Return the [X, Y] coordinate for the center point of the cell that contains the specified text.  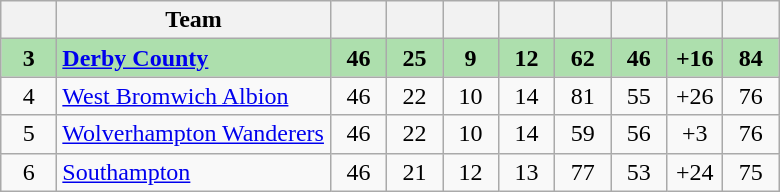
6 [29, 172]
21 [414, 172]
+3 [695, 134]
62 [583, 58]
9 [470, 58]
55 [639, 96]
Southampton [194, 172]
53 [639, 172]
5 [29, 134]
13 [527, 172]
84 [751, 58]
+16 [695, 58]
Wolverhampton Wanderers [194, 134]
77 [583, 172]
4 [29, 96]
59 [583, 134]
+24 [695, 172]
81 [583, 96]
Derby County [194, 58]
56 [639, 134]
Team [194, 20]
3 [29, 58]
25 [414, 58]
West Bromwich Albion [194, 96]
75 [751, 172]
+26 [695, 96]
